Pinpoint the cell where the given text exists, returning its (X, Y) midpoint coordinate. 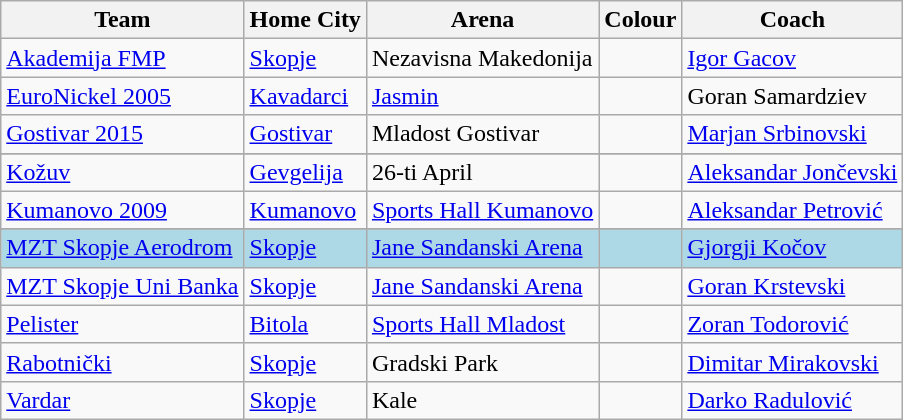
Aleksandar Jončevski (792, 172)
Darko Radulović (792, 400)
Colour (640, 20)
Gostivar 2015 (122, 134)
Gjorgji Kočov (792, 248)
Marjan Srbinovski (792, 134)
Bitola (305, 324)
Nezavisna Makedonija (482, 58)
Team (122, 20)
Kumanovo (305, 210)
Zoran Todorović (792, 324)
26-ti April (482, 172)
Arena (482, 20)
Kavadarci (305, 96)
EuroNickel 2005 (122, 96)
Gevgelija (305, 172)
Jasmin (482, 96)
Coach (792, 20)
MZT Skopje Aerodrom (122, 248)
Goran Krstevski (792, 286)
Dimitar Mirakovski (792, 362)
Vardar (122, 400)
Goran Samardziev (792, 96)
MZT Skopje Uni Banka (122, 286)
Pelister (122, 324)
Kožuv (122, 172)
Rabotnički (122, 362)
Kale (482, 400)
Sports Hall Mladost (482, 324)
Igor Gacov (792, 58)
Mladost Gostivar (482, 134)
Home City (305, 20)
Sports Hall Kumanovo (482, 210)
Akademija FMP (122, 58)
Aleksandar Petrović (792, 210)
Gradski Park (482, 362)
Kumanovo 2009 (122, 210)
Gostivar (305, 134)
